Search for the cell housing the specified text and yield its (x, y) center coordinate. 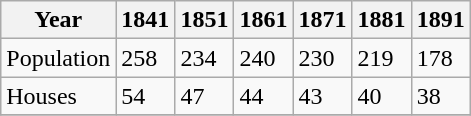
219 (382, 58)
1891 (440, 20)
258 (146, 58)
38 (440, 96)
1841 (146, 20)
Population (58, 58)
43 (322, 96)
1881 (382, 20)
44 (264, 96)
234 (204, 58)
230 (322, 58)
178 (440, 58)
1861 (264, 20)
40 (382, 96)
47 (204, 96)
1851 (204, 20)
240 (264, 58)
54 (146, 96)
1871 (322, 20)
Houses (58, 96)
Year (58, 20)
